Determine the [x, y] coordinate at the center of the cell enclosing the given text.  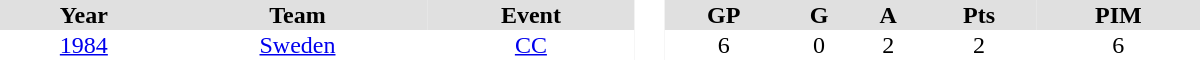
A [888, 15]
G [818, 15]
CC [530, 45]
1984 [84, 45]
Event [530, 15]
Team [298, 15]
Year [84, 15]
Pts [980, 15]
GP [724, 15]
0 [818, 45]
Sweden [298, 45]
PIM [1118, 15]
